Find where the given text appears and provide that cell's center as (X, Y) coordinate. 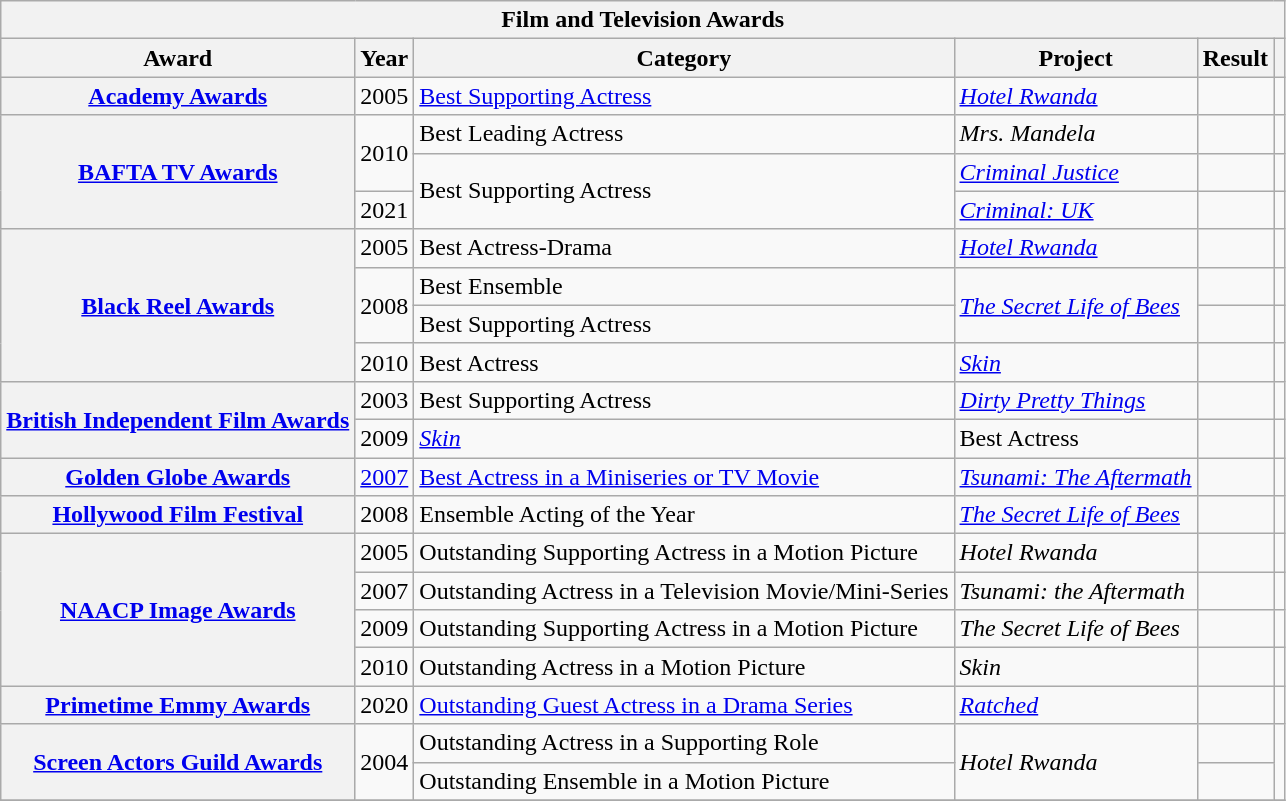
Project (1076, 58)
Outstanding Ensemble in a Motion Picture (684, 781)
Outstanding Actress in a Television Movie/Mini-Series (684, 591)
Screen Actors Guild Awards (178, 762)
Best Ensemble (684, 286)
Hollywood Film Festival (178, 515)
Best Actress-Drama (684, 248)
Best Leading Actress (684, 134)
Outstanding Guest Actress in a Drama Series (684, 705)
Criminal Justice (1076, 172)
Year (384, 58)
Primetime Emmy Awards (178, 705)
2003 (384, 400)
Film and Television Awards (643, 20)
Result (1235, 58)
Academy Awards (178, 96)
Criminal: UK (1076, 210)
2020 (384, 705)
Outstanding Actress in a Motion Picture (684, 667)
Tsunami: the Aftermath (1076, 591)
Ensemble Acting of the Year (684, 515)
NAACP Image Awards (178, 610)
Dirty Pretty Things (1076, 400)
Award (178, 58)
Black Reel Awards (178, 305)
Ratched (1076, 705)
Outstanding Actress in a Supporting Role (684, 743)
2021 (384, 210)
Category (684, 58)
2004 (384, 762)
Golden Globe Awards (178, 477)
British Independent Film Awards (178, 419)
Tsunami: The Aftermath (1076, 477)
BAFTA TV Awards (178, 172)
Mrs. Mandela (1076, 134)
Best Actress in a Miniseries or TV Movie (684, 477)
